Determine the [x, y] coordinate at the center of the cell enclosing the given text.  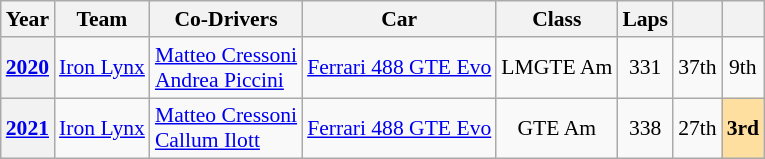
27th [698, 128]
GTE Am [556, 128]
338 [645, 128]
3rd [744, 128]
37th [698, 68]
331 [645, 68]
LMGTE Am [556, 68]
2021 [28, 128]
Matteo Cressoni Andrea Piccini [226, 68]
Matteo Cressoni Callum Ilott [226, 128]
Laps [645, 19]
Co-Drivers [226, 19]
2020 [28, 68]
Class [556, 19]
Year [28, 19]
Car [399, 19]
Team [102, 19]
9th [744, 68]
